Return [x, y] of the center of cell containing provided text 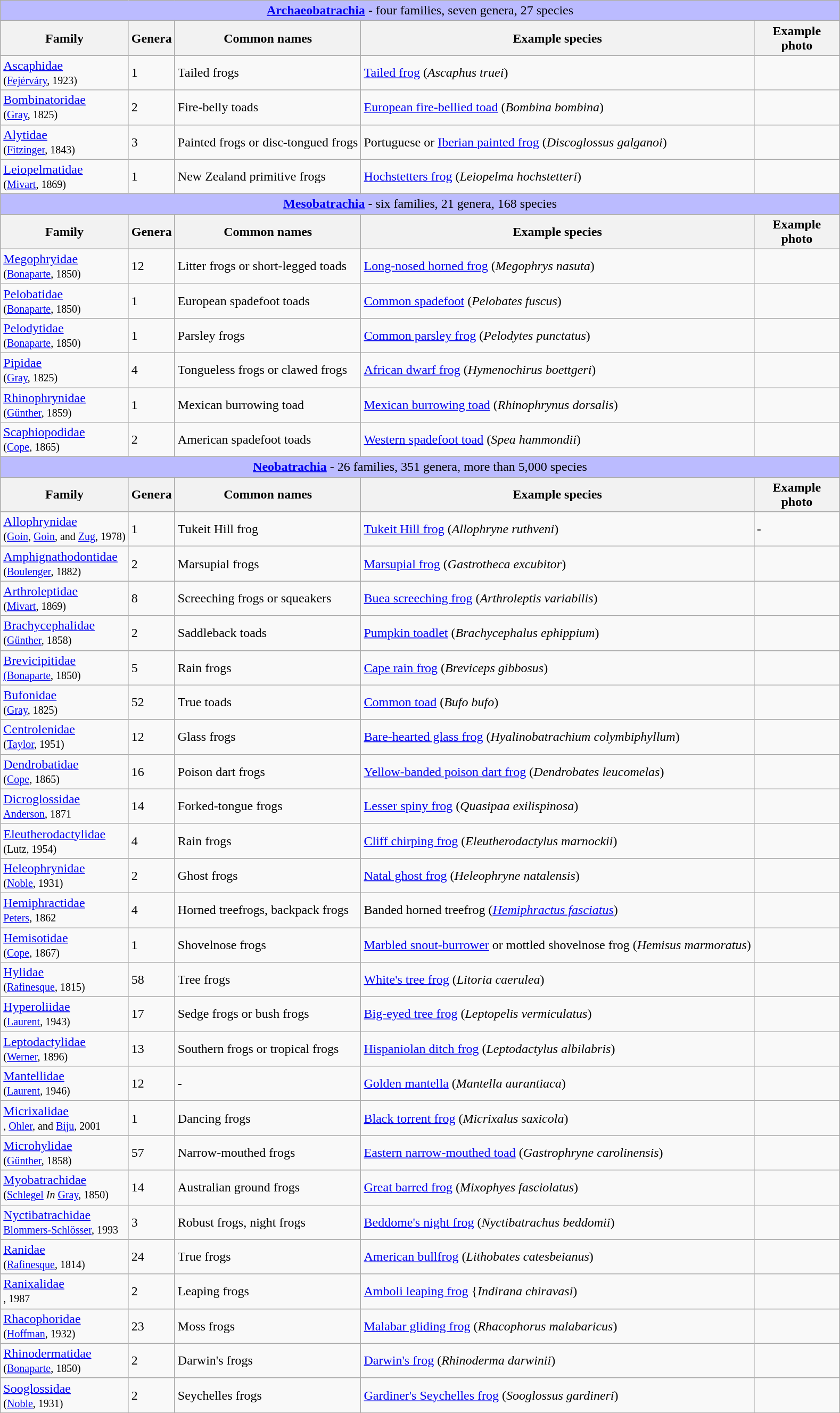
Hemisotidae (Cope, 1867) [65, 945]
Archaeobatrachia - four families, seven genera, 27 species [421, 11]
Alytidae(Fitzinger, 1843) [65, 142]
African dwarf frog (Hymenochirus boettgeri) [557, 370]
8 [151, 599]
Tree frogs [268, 980]
Marsupial frogs [268, 563]
Big-eyed tree frog (Leptopelis vermiculatus) [557, 1014]
Robust frogs, night frogs [268, 1222]
Tongueless frogs or clawed frogs [268, 370]
Dicroglossidae Anderson, 1871 [65, 806]
Narrow-mouthed frogs [268, 1153]
Tailed frog (Ascaphus truei) [557, 72]
Litter frogs or short-legged toads [268, 266]
Micrixalidae , Ohler, and Biju, 2001 [65, 1118]
Nyctibatrachidae Blommers-Schlösser, 1993 [65, 1222]
Western spadefoot toad (Spea hammondii) [557, 440]
Pipidae (Gray, 1825) [65, 370]
Golden mantella (Mantella aurantiaca) [557, 1083]
Pelobatidae (Bonaparte, 1850) [65, 300]
Yellow-banded poison dart frog (Dendrobates leucomelas) [557, 771]
Darwin's frog (Rhinoderma darwinii) [557, 1360]
Leaping frogs [268, 1291]
Myobatrachidae (Schlegel In Gray, 1850) [65, 1188]
Ranidae (Rafinesque, 1814) [65, 1257]
Hylidae (Rafinesque, 1815) [65, 980]
Saddleback toads [268, 633]
Leiopelmatidae(Mivart, 1869) [65, 177]
Seychelles frogs [268, 1395]
Black torrent frog (Micrixalus saxicola) [557, 1118]
Hispaniolan ditch frog (Leptodactylus albilabris) [557, 1049]
Darwin's frogs [268, 1360]
Portuguese or Iberian painted frog (Discoglossus galganoi) [557, 142]
Hemiphractidae Peters, 1862 [65, 910]
Natal ghost frog (Heleophryne natalensis) [557, 876]
Marbled snout-burrower or mottled shovelnose frog (Hemisus marmoratus) [557, 945]
American bullfrog (Lithobates catesbeianus) [557, 1257]
Brevicipitidae(Bonaparte, 1850) [65, 668]
Sedge frogs or bush frogs [268, 1014]
Gardiner's Seychelles frog (Sooglossus gardineri) [557, 1395]
Buea screeching frog (Arthroleptis variabilis) [557, 599]
Ghost frogs [268, 876]
Long-nosed horned frog (Megophrys nasuta) [557, 266]
Microhylidae (Günther, 1858) [65, 1153]
European spadefoot toads [268, 300]
Rhinodermatidae (Bonaparte, 1850) [65, 1360]
American spadefoot toads [268, 440]
Mesobatrachia - six families, 21 genera, 168 species [421, 204]
5 [151, 668]
Poison dart frogs [268, 771]
Lesser spiny frog (Quasipaa exilispinosa) [557, 806]
Shovelnose frogs [268, 945]
Mexican burrowing toad (Rhinophrynus dorsalis) [557, 405]
True frogs [268, 1257]
Bombinatoridae(Gray, 1825) [65, 108]
Horned treefrogs, backpack frogs [268, 910]
Mantellidae (Laurent, 1946) [65, 1083]
Glass frogs [268, 737]
58 [151, 980]
52 [151, 702]
Parsley frogs [268, 336]
16 [151, 771]
Tailed frogs [268, 72]
Mexican burrowing toad [268, 405]
Australian ground frogs [268, 1188]
White's tree frog (Litoria caerulea) [557, 980]
Neobatrachia - 26 families, 351 genera, more than 5,000 species [421, 467]
True toads [268, 702]
Southern frogs or tropical frogs [268, 1049]
Bufonidae (Gray, 1825) [65, 702]
Heleophrynidae (Noble, 1931) [65, 876]
Pelodytidae (Bonaparte, 1850) [65, 336]
Screeching frogs or squeakers [268, 599]
Tukeit Hill frog (Allophryne ruthveni) [557, 529]
Allophrynidae (Goin, Goin, and Zug, 1978) [65, 529]
Ranixalidae , 1987 [65, 1291]
Eastern narrow-mouthed toad (Gastrophryne carolinensis) [557, 1153]
Scaphiopodidae (Cope, 1865) [65, 440]
Ascaphidae (Fejérváry, 1923) [65, 72]
23 [151, 1326]
Rhacophoridae (Hoffman, 1932) [65, 1326]
Common parsley frog (Pelodytes punctatus) [557, 336]
Brachycephalidae (Günther, 1858) [65, 633]
Great barred frog (Mixophyes fasciolatus) [557, 1188]
European fire-bellied toad (Bombina bombina) [557, 108]
Centrolenidae (Taylor, 1951) [65, 737]
Cliff chirping frog (Eleutherodactylus marnockii) [557, 840]
Tukeit Hill frog [268, 529]
Forked-tongue frogs [268, 806]
New Zealand primitive frogs [268, 177]
Rhinophrynidae (Günther, 1859) [65, 405]
Fire-belly toads [268, 108]
Hyperoliidae (Laurent, 1943) [65, 1014]
Sooglossidae (Noble, 1931) [65, 1395]
57 [151, 1153]
Megophryidae (Bonaparte, 1850) [65, 266]
Banded horned treefrog (Hemiphractus fasciatus) [557, 910]
Dancing frogs [268, 1118]
24 [151, 1257]
17 [151, 1014]
Common toad (Bufo bufo) [557, 702]
Malabar gliding frog (Rhacophorus malabaricus) [557, 1326]
Beddome's night frog (Nyctibatrachus beddomii) [557, 1222]
Pumpkin toadlet (Brachycephalus ephippium) [557, 633]
Amboli leaping frog {Indirana chiravasi) [557, 1291]
Painted frogs or disc-tongued frogs [268, 142]
13 [151, 1049]
Marsupial frog (Gastrotheca excubitor) [557, 563]
Leptodactylidae (Werner, 1896) [65, 1049]
Amphignathodontidae (Boulenger, 1882) [65, 563]
Moss frogs [268, 1326]
Cape rain frog (Breviceps gibbosus) [557, 668]
Arthroleptidae (Mivart, 1869) [65, 599]
Dendrobatidae (Cope, 1865) [65, 771]
Eleutherodactylidae (Lutz, 1954) [65, 840]
Common spadefoot (Pelobates fuscus) [557, 300]
Hochstetters frog (Leiopelma hochstetteri) [557, 177]
Bare-hearted glass frog (Hyalinobatrachium colymbiphyllum) [557, 737]
